Identify which cell holds the provided text, then report its (X, Y) central coordinate. 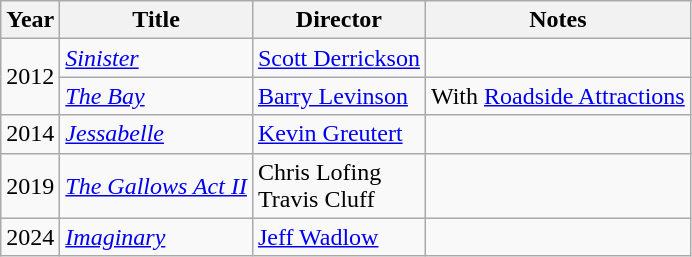
Jeff Wadlow (338, 237)
Scott Derrickson (338, 58)
The Bay (156, 96)
Sinister (156, 58)
Chris LofingTravis Cluff (338, 186)
Year (30, 20)
Title (156, 20)
With Roadside Attractions (558, 96)
Director (338, 20)
2012 (30, 77)
Notes (558, 20)
2014 (30, 134)
2019 (30, 186)
2024 (30, 237)
Imaginary (156, 237)
Barry Levinson (338, 96)
Jessabelle (156, 134)
The Gallows Act II (156, 186)
Kevin Greutert (338, 134)
